Pinpoint the cell where the given text exists, returning its (x, y) midpoint coordinate. 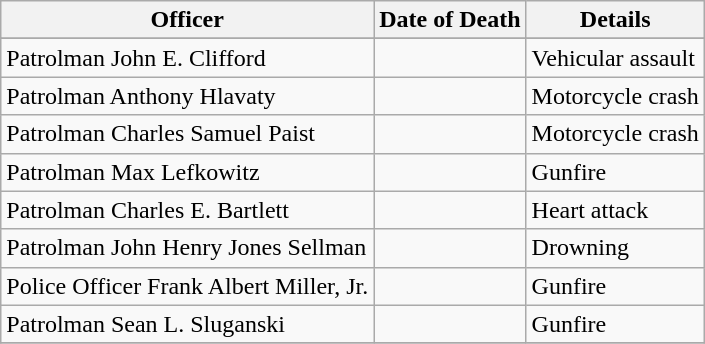
Patrolman John Henry Jones Sellman (188, 248)
Patrolman Anthony Hlavaty (188, 96)
Vehicular assault (615, 58)
Patrolman Max Lefkowitz (188, 172)
Date of Death (450, 20)
Police Officer Frank Albert Miller, Jr. (188, 286)
Patrolman John E. Clifford (188, 58)
Drowning (615, 248)
Patrolman Charles E. Bartlett (188, 210)
Details (615, 20)
Patrolman Charles Samuel Paist (188, 134)
Officer (188, 20)
Heart attack (615, 210)
Patrolman Sean L. Sluganski (188, 324)
